Determine the (X, Y) coordinate at the center of the cell enclosing the given text.  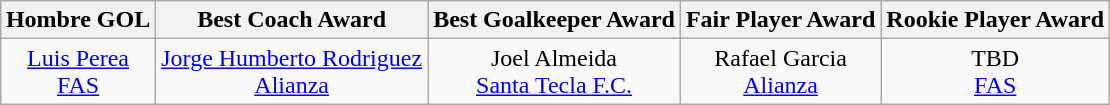
Fair Player Award (780, 20)
Best Goalkeeper Award (554, 20)
Luis PereaFAS (78, 72)
Rookie Player Award (996, 20)
TBDFAS (996, 72)
Rafael Garcia Alianza (780, 72)
Best Coach Award (292, 20)
Hombre GOL (78, 20)
Jorge Humberto RodriguezAlianza (292, 72)
Joel AlmeidaSanta Tecla F.C. (554, 72)
